Determine the (X, Y) coordinate at the center of the cell enclosing the given text.  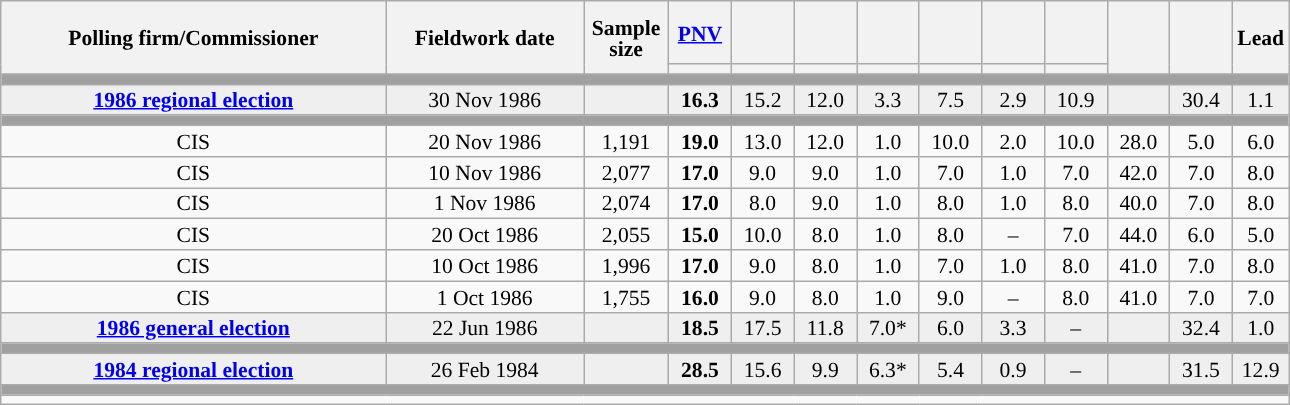
2.9 (1014, 100)
Sample size (626, 38)
10 Oct 1986 (485, 266)
2,077 (626, 172)
Fieldwork date (485, 38)
1 Nov 1986 (485, 204)
17.5 (762, 328)
1984 regional election (194, 370)
2,074 (626, 204)
12.9 (1260, 370)
42.0 (1138, 172)
30 Nov 1986 (485, 100)
1.1 (1260, 100)
7.5 (950, 100)
1,191 (626, 142)
15.0 (700, 234)
Lead (1260, 38)
15.6 (762, 370)
11.8 (826, 328)
22 Jun 1986 (485, 328)
20 Oct 1986 (485, 234)
13.0 (762, 142)
5.4 (950, 370)
1 Oct 1986 (485, 296)
1,996 (626, 266)
0.9 (1014, 370)
6.3* (888, 370)
Polling firm/Commissioner (194, 38)
9.9 (826, 370)
44.0 (1138, 234)
40.0 (1138, 204)
7.0* (888, 328)
26 Feb 1984 (485, 370)
15.2 (762, 100)
28.5 (700, 370)
20 Nov 1986 (485, 142)
1986 regional election (194, 100)
32.4 (1202, 328)
28.0 (1138, 142)
10 Nov 1986 (485, 172)
1986 general election (194, 328)
PNV (700, 32)
1,755 (626, 296)
30.4 (1202, 100)
16.0 (700, 296)
19.0 (700, 142)
10.9 (1076, 100)
18.5 (700, 328)
16.3 (700, 100)
2,055 (626, 234)
31.5 (1202, 370)
2.0 (1014, 142)
